Return [x, y] of the center of cell containing provided text 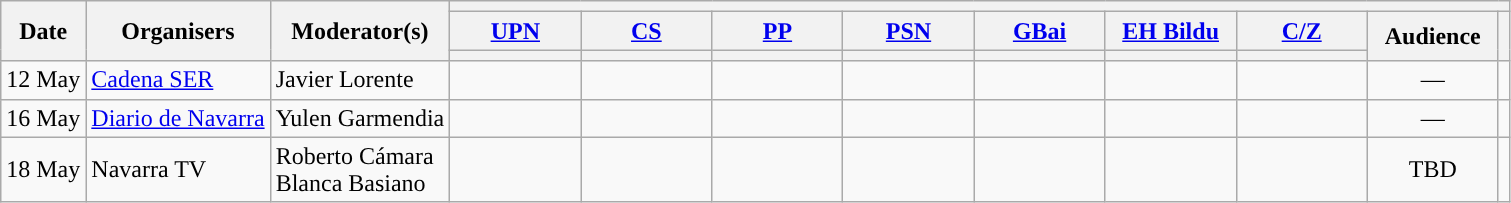
C/Z [1302, 31]
PSN [908, 31]
Cadena SER [178, 80]
EH Bildu [1170, 31]
UPN [516, 31]
Audience [1432, 36]
16 May [44, 118]
GBai [1040, 31]
PP [778, 31]
Moderator(s) [360, 31]
Diario de Navarra [178, 118]
18 May [44, 170]
Roberto CámaraBlanca Basiano [360, 170]
Date [44, 31]
TBD [1432, 170]
12 May [44, 80]
CS [646, 31]
Navarra TV [178, 170]
Organisers [178, 31]
Javier Lorente [360, 80]
Yulen Garmendia [360, 118]
